Determine the [x, y] coordinate at the center of the cell enclosing the given text.  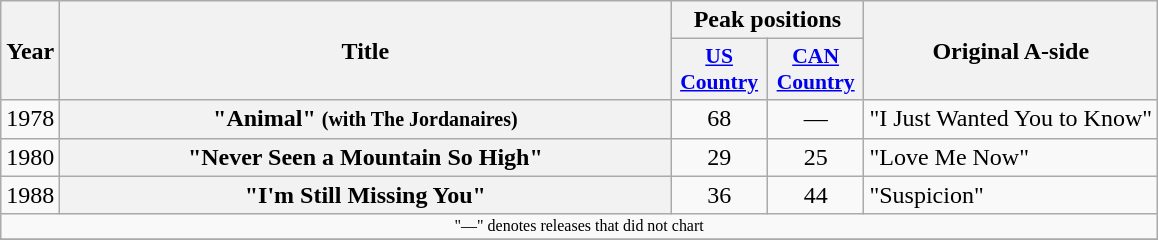
CAN Country [816, 70]
"I'm Still Missing You" [366, 195]
68 [720, 119]
US Country [720, 70]
Year [30, 50]
"Love Me Now" [1011, 157]
29 [720, 157]
"—" denotes releases that did not chart [580, 226]
Original A-side [1011, 50]
Peak positions [768, 20]
25 [816, 157]
"I Just Wanted You to Know" [1011, 119]
1988 [30, 195]
— [816, 119]
Title [366, 50]
1980 [30, 157]
44 [816, 195]
"Suspicion" [1011, 195]
"Animal" (with The Jordanaires) [366, 119]
"Never Seen a Mountain So High" [366, 157]
1978 [30, 119]
36 [720, 195]
